Locate the cell with the specified text and output its [X, Y] center coordinate. 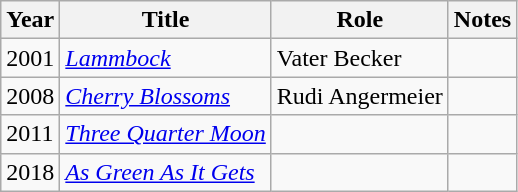
Role [360, 20]
Vater Becker [360, 58]
Lammbock [166, 58]
Year [30, 20]
2018 [30, 172]
As Green As It Gets [166, 172]
Three Quarter Moon [166, 134]
2001 [30, 58]
Cherry Blossoms [166, 96]
2008 [30, 96]
Rudi Angermeier [360, 96]
Notes [482, 20]
Title [166, 20]
2011 [30, 134]
